From the cell containing the given text, extract its center point as (X, Y) coordinate. 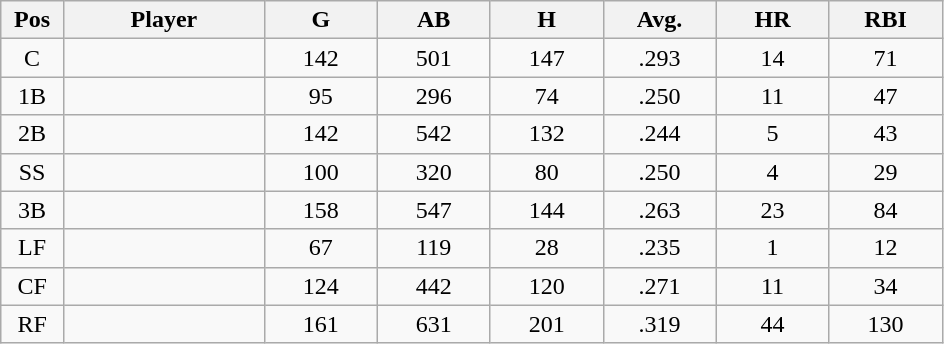
442 (434, 286)
320 (434, 172)
CF (32, 286)
119 (434, 248)
296 (434, 96)
631 (434, 324)
12 (886, 248)
130 (886, 324)
100 (320, 172)
144 (546, 210)
147 (546, 58)
G (320, 20)
2B (32, 134)
74 (546, 96)
4 (772, 172)
C (32, 58)
5 (772, 134)
HR (772, 20)
71 (886, 58)
23 (772, 210)
547 (434, 210)
34 (886, 286)
LF (32, 248)
1B (32, 96)
158 (320, 210)
501 (434, 58)
1 (772, 248)
67 (320, 248)
.293 (660, 58)
161 (320, 324)
44 (772, 324)
.235 (660, 248)
3B (32, 210)
95 (320, 96)
H (546, 20)
43 (886, 134)
28 (546, 248)
120 (546, 286)
SS (32, 172)
.263 (660, 210)
AB (434, 20)
132 (546, 134)
RF (32, 324)
Player (164, 20)
29 (886, 172)
201 (546, 324)
.271 (660, 286)
124 (320, 286)
RBI (886, 20)
84 (886, 210)
80 (546, 172)
.319 (660, 324)
542 (434, 134)
14 (772, 58)
47 (886, 96)
Avg. (660, 20)
.244 (660, 134)
Pos (32, 20)
